Detect which cell encompasses the target text, then output its [x, y] center coordinate. 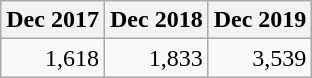
1,618 [53, 58]
3,539 [260, 58]
Dec 2019 [260, 20]
1,833 [156, 58]
Dec 2018 [156, 20]
Dec 2017 [53, 20]
